Provide the (X, Y) coordinate of the cell's center where the given text is located.  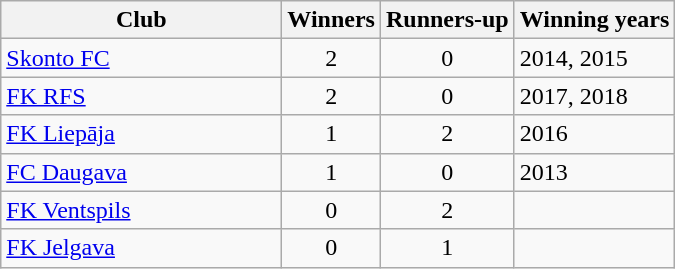
2014, 2015 (594, 58)
Winning years (594, 20)
Skonto FC (142, 58)
2013 (594, 172)
Winners (332, 20)
Club (142, 20)
FK RFS (142, 96)
FC Daugava (142, 172)
FK Liepāja (142, 134)
2017, 2018 (594, 96)
FK Jelgava (142, 248)
FK Ventspils (142, 210)
Runners-up (447, 20)
2016 (594, 134)
